Identify which cell holds the provided text, then report its [x, y] central coordinate. 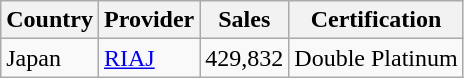
Double Platinum [376, 58]
Country [50, 20]
RIAJ [148, 58]
429,832 [244, 58]
Certification [376, 20]
Sales [244, 20]
Japan [50, 58]
Provider [148, 20]
